Detect which cell encompasses the target text, then output its [X, Y] center coordinate. 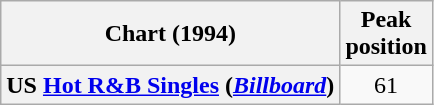
Chart (1994) [170, 34]
US Hot R&B Singles (Billboard) [170, 85]
Peakposition [386, 34]
61 [386, 85]
